From the cell containing the given text, extract its center point as (x, y) coordinate. 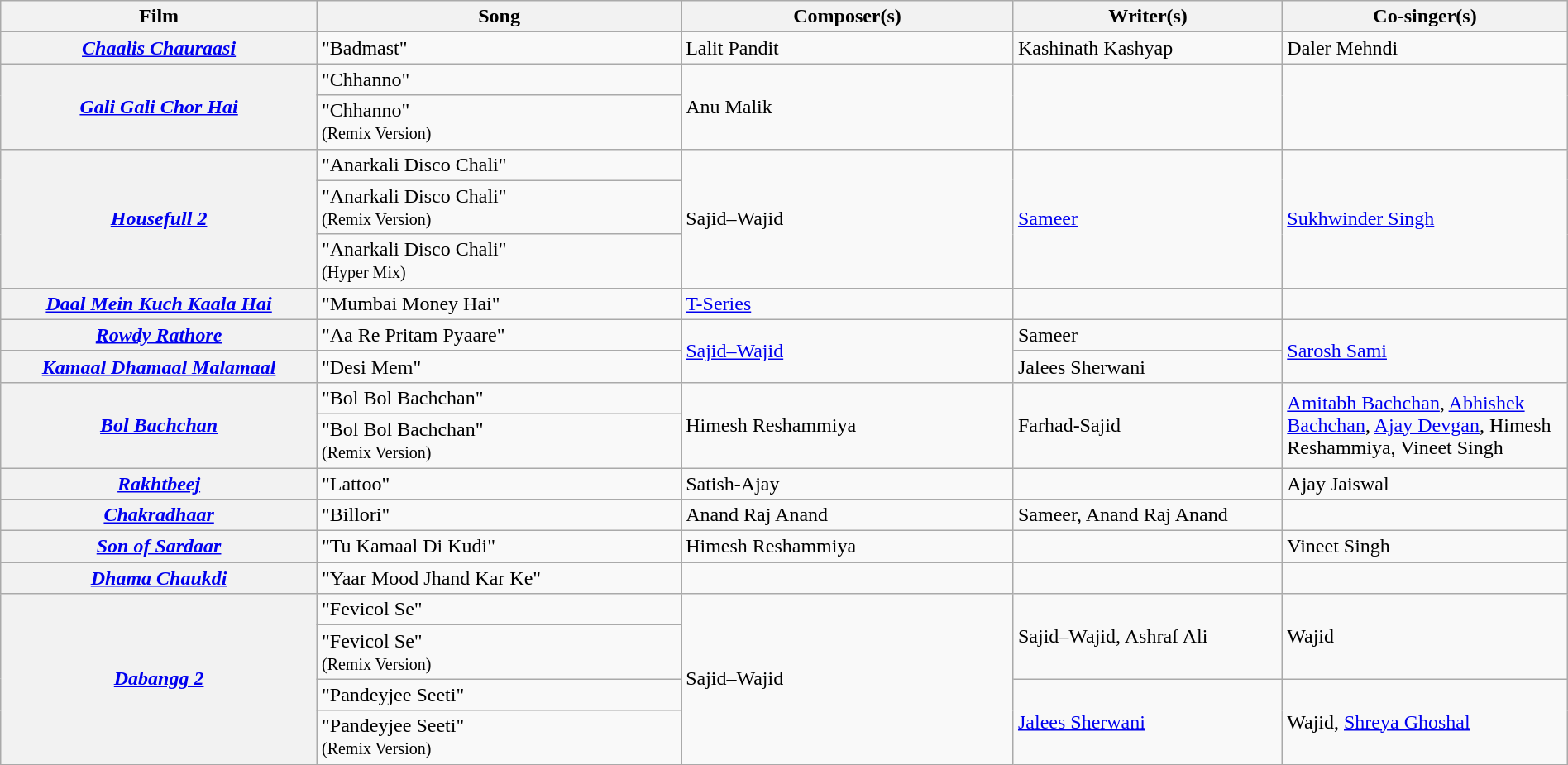
T-Series (848, 304)
Daler Mehndi (1425, 48)
Chakradhaar (159, 515)
Satish-Ajay (848, 484)
"Yaar Mood Jhand Kar Ke" (499, 578)
"Aa Re Pritam Pyaare" (499, 335)
Sarosh Sami (1425, 351)
"Mumbai Money Hai" (499, 304)
Gali Gali Chor Hai (159, 106)
"Lattoo" (499, 484)
"Anarkali Disco Chali"(Hyper Mix) (499, 261)
"Anarkali Disco Chali"(Remix Version) (499, 207)
Chaalis Chauraasi (159, 48)
Ajay Jaiswal (1425, 484)
"Pandeyjee Seeti" (499, 695)
Bol Bachchan (159, 425)
Sukhwinder Singh (1425, 218)
Rowdy Rathore (159, 335)
Co-singer(s) (1425, 17)
"Billori" (499, 515)
"Desi Mem" (499, 366)
Housefull 2 (159, 218)
Farhad-Sajid (1148, 425)
"Chhanno" (499, 79)
Lalit Pandit (848, 48)
"Fevicol Se" (499, 610)
"Bol Bol Bachchan"(Remix Version) (499, 440)
"Bol Bol Bachchan" (499, 398)
Anu Malik (848, 106)
"Fevicol Se"(Remix Version) (499, 652)
"Chhanno"(Remix Version) (499, 122)
Vineet Singh (1425, 547)
"Pandeyjee Seeti"(Remix Version) (499, 738)
Sajid–Wajid, Ashraf Ali (1148, 637)
"Tu Kamaal Di Kudi" (499, 547)
"Badmast" (499, 48)
Wajid (1425, 637)
Kashinath Kashyap (1148, 48)
Rakhtbeej (159, 484)
Daal Mein Kuch Kaala Hai (159, 304)
Anand Raj Anand (848, 515)
Kamaal Dhamaal Malamaal (159, 366)
Sameer, Anand Raj Anand (1148, 515)
Writer(s) (1148, 17)
Composer(s) (848, 17)
Son of Sardaar (159, 547)
Amitabh Bachchan, Abhishek Bachchan, Ajay Devgan, Himesh Reshammiya, Vineet Singh (1425, 425)
Film (159, 17)
Wajid, Shreya Ghoshal (1425, 721)
Dhama Chaukdi (159, 578)
Dabangg 2 (159, 679)
Song (499, 17)
"Anarkali Disco Chali" (499, 165)
